For the text-containing cell, return its midpoint in (X, Y) coordinate format. 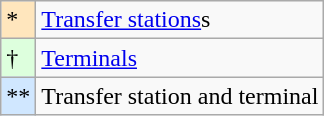
Transfer stationss (180, 20)
* (18, 20)
** (18, 96)
Terminals (180, 58)
Transfer station and terminal (180, 96)
† (18, 58)
